Return (x, y) of the center of cell containing provided text 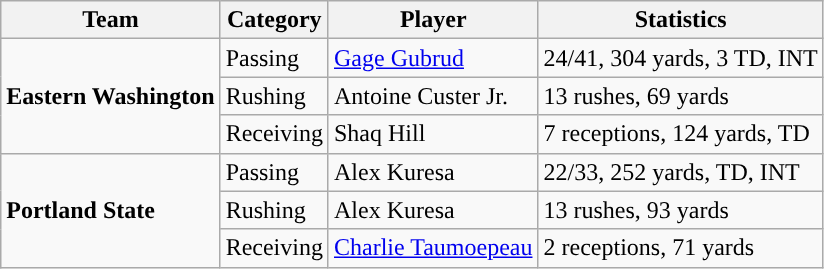
Gage Gubrud (433, 58)
13 rushes, 69 yards (680, 96)
7 receptions, 124 yards, TD (680, 134)
24/41, 304 yards, 3 TD, INT (680, 58)
Player (433, 20)
Antoine Custer Jr. (433, 96)
Portland State (110, 210)
Shaq Hill (433, 134)
Charlie Taumoepeau (433, 248)
13 rushes, 93 yards (680, 210)
Eastern Washington (110, 96)
2 receptions, 71 yards (680, 248)
Team (110, 20)
Statistics (680, 20)
22/33, 252 yards, TD, INT (680, 172)
Category (274, 20)
